Capture the cell that displays the provided text and extract its (X, Y) central coordinate. 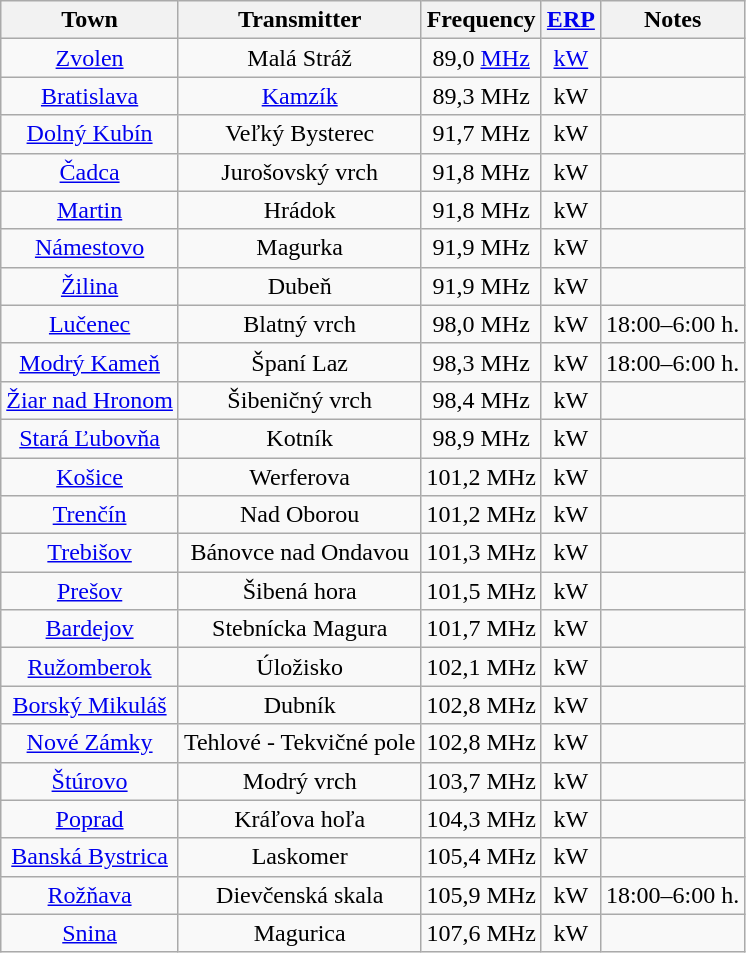
Martin (90, 210)
89,0 MHz (481, 58)
Blatný vrch (300, 324)
Košice (90, 477)
Kotník (300, 438)
Kráľova hoľa (300, 819)
Bánovce nad Ondavou (300, 553)
Borský Mikuláš (90, 705)
Nad Oborou (300, 515)
Ružomberok (90, 667)
Hrádok (300, 210)
Rožňava (90, 895)
Šibeničný vrch (300, 400)
91,7 MHz (481, 134)
104,3 MHz (481, 819)
Magurica (300, 933)
Transmitter (300, 20)
101,5 MHz (481, 591)
Modrý vrch (300, 781)
98,4 MHz (481, 400)
Bratislava (90, 96)
Prešov (90, 591)
Werferova (300, 477)
101,3 MHz (481, 553)
101,7 MHz (481, 629)
98,3 MHz (481, 362)
Notes (672, 20)
Kamzík (300, 96)
Magurka (300, 248)
Malá Stráž (300, 58)
Laskomer (300, 857)
Štúrovo (90, 781)
Čadca (90, 172)
105,9 MHz (481, 895)
Veľký Bysterec (300, 134)
ERP (570, 20)
98,9 MHz (481, 438)
Frequency (481, 20)
Trebišov (90, 553)
89,3 MHz (481, 96)
107,6 MHz (481, 933)
Dolný Kubín (90, 134)
Žilina (90, 286)
Stebnícka Magura (300, 629)
Snina (90, 933)
Zvolen (90, 58)
Stará Ľubovňa (90, 438)
Šibená hora (300, 591)
Modrý Kameň (90, 362)
Žiar nad Hronom (90, 400)
Trenčín (90, 515)
Španí Laz (300, 362)
103,7 MHz (481, 781)
Poprad (90, 819)
105,4 MHz (481, 857)
Úložisko (300, 667)
Lučenec (90, 324)
Dievčenská skala (300, 895)
Dubeň (300, 286)
Town (90, 20)
Dubník (300, 705)
Tehlové - Tekvičné pole (300, 743)
Banská Bystrica (90, 857)
98,0 MHz (481, 324)
Jurošovský vrch (300, 172)
102,1 MHz (481, 667)
Námestovo (90, 248)
Bardejov (90, 629)
Nové Zámky (90, 743)
